Return the (x, y) coordinate for the center point of the cell that contains the specified text.  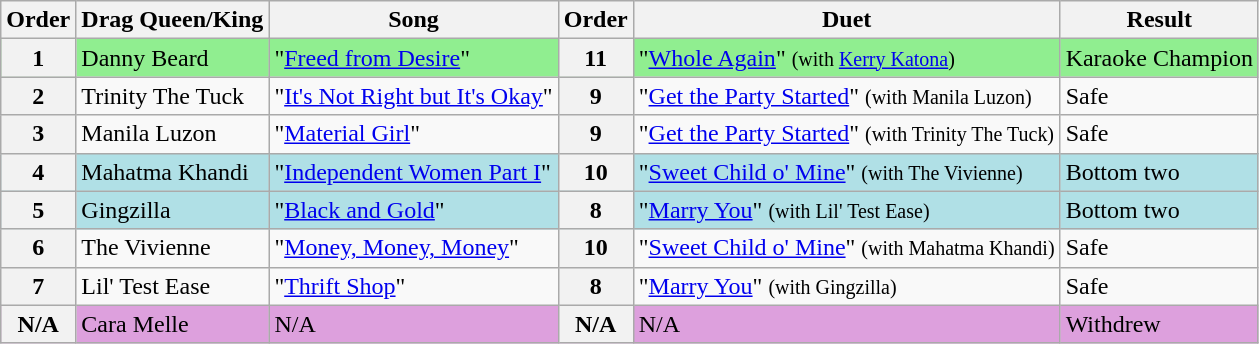
Withdrew (1159, 324)
"It's Not Right but It's Okay" (414, 96)
"Sweet Child o' Mine" (with The Vivienne) (846, 172)
The Vivienne (172, 248)
1 (38, 58)
"Marry You" (with Gingzilla) (846, 286)
"Freed from Desire" (414, 58)
"Independent Women Part I" (414, 172)
5 (38, 210)
Trinity The Tuck (172, 96)
"Sweet Child o' Mine" (with Mahatma Khandi) (846, 248)
"Marry You" (with Lil' Test Ease) (846, 210)
2 (38, 96)
Manila Luzon (172, 134)
Danny Beard (172, 58)
"Thrift Shop" (414, 286)
3 (38, 134)
11 (596, 58)
"Black and Gold" (414, 210)
6 (38, 248)
Song (414, 20)
"Whole Again" (with Kerry Katona) (846, 58)
"Get the Party Started" (with Trinity The Tuck) (846, 134)
Cara Melle (172, 324)
Drag Queen/King (172, 20)
Gingzilla (172, 210)
Duet (846, 20)
7 (38, 286)
"Get the Party Started" (with Manila Luzon) (846, 96)
Karaoke Champion (1159, 58)
Result (1159, 20)
"Money, Money, Money" (414, 248)
Lil' Test Ease (172, 286)
"Material Girl" (414, 134)
Mahatma Khandi (172, 172)
4 (38, 172)
